Capture the cell that displays the provided text and extract its [x, y] central coordinate. 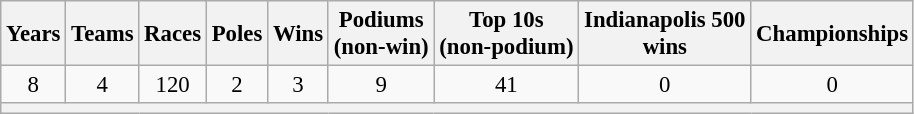
Races [173, 34]
Poles [236, 34]
41 [506, 85]
Championships [832, 34]
9 [381, 85]
4 [102, 85]
Podiums(non-win) [381, 34]
Wins [298, 34]
Indianapolis 500wins [665, 34]
Top 10s(non-podium) [506, 34]
120 [173, 85]
2 [236, 85]
Years [34, 34]
8 [34, 85]
3 [298, 85]
Teams [102, 34]
